Return (X, Y) of the center of cell containing provided text 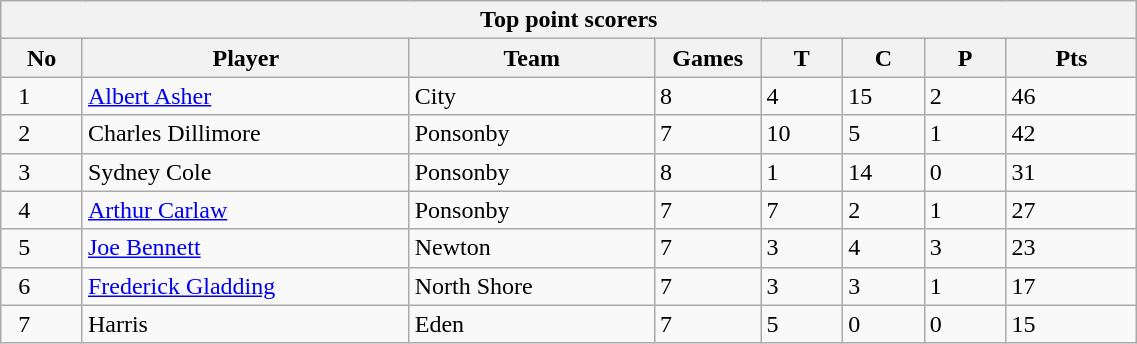
Albert Asher (246, 96)
23 (1072, 248)
North Shore (532, 286)
Team (532, 58)
Sydney Cole (246, 172)
C (884, 58)
Charles Dillimore (246, 134)
46 (1072, 96)
14 (884, 172)
Player (246, 58)
Top point scorers (569, 20)
Pts (1072, 58)
Frederick Gladding (246, 286)
Harris (246, 324)
T (802, 58)
Arthur Carlaw (246, 210)
P (965, 58)
No (42, 58)
31 (1072, 172)
6 (42, 286)
27 (1072, 210)
17 (1072, 286)
City (532, 96)
Eden (532, 324)
Newton (532, 248)
Joe Bennett (246, 248)
10 (802, 134)
42 (1072, 134)
Games (708, 58)
